Identify which cell holds the provided text, then report its (X, Y) central coordinate. 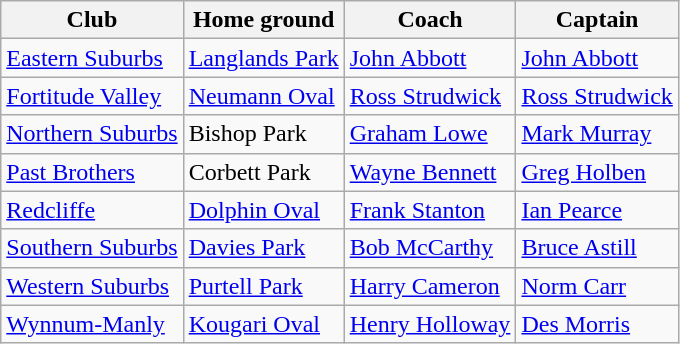
Neumann Oval (264, 96)
Mark Murray (597, 134)
Des Morris (597, 324)
Bruce Astill (597, 248)
Davies Park (264, 248)
Wynnum-Manly (92, 324)
Redcliffe (92, 210)
Corbett Park (264, 172)
Henry Holloway (430, 324)
Home ground (264, 20)
Eastern Suburbs (92, 58)
Southern Suburbs (92, 248)
Harry Cameron (430, 286)
Langlands Park (264, 58)
Frank Stanton (430, 210)
Captain (597, 20)
Past Brothers (92, 172)
Greg Holben (597, 172)
Western Suburbs (92, 286)
Ian Pearce (597, 210)
Bob McCarthy (430, 248)
Coach (430, 20)
Northern Suburbs (92, 134)
Fortitude Valley (92, 96)
Graham Lowe (430, 134)
Club (92, 20)
Bishop Park (264, 134)
Kougari Oval (264, 324)
Dolphin Oval (264, 210)
Wayne Bennett (430, 172)
Norm Carr (597, 286)
Purtell Park (264, 286)
